Search for the cell housing the specified text and yield its [X, Y] center coordinate. 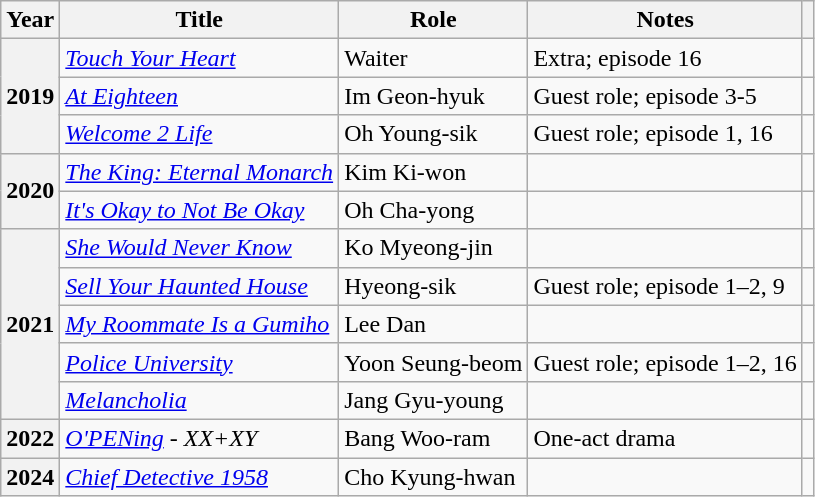
2022 [30, 438]
Sell Your Haunted House [200, 286]
Guest role; episode 1, 16 [665, 134]
Chief Detective 1958 [200, 477]
Guest role; episode 1–2, 16 [665, 362]
It's Okay to Not Be Okay [200, 210]
Year [30, 20]
Cho Kyung-hwan [434, 477]
Kim Ki-won [434, 172]
Waiter [434, 58]
Ko Myeong-jin [434, 248]
Extra; episode 16 [665, 58]
Welcome 2 Life [200, 134]
Oh Young-sik [434, 134]
Guest role; episode 1–2, 9 [665, 286]
One-act drama [665, 438]
Im Geon-hyuk [434, 96]
2020 [30, 191]
My Roommate Is a Gumiho [200, 324]
2019 [30, 96]
Lee Dan [434, 324]
Yoon Seung-beom [434, 362]
Notes [665, 20]
Melancholia [200, 400]
Police University [200, 362]
Jang Gyu-young [434, 400]
2024 [30, 477]
Guest role; episode 3-5 [665, 96]
O'PENing - XX+XY [200, 438]
She Would Never Know [200, 248]
The King: Eternal Monarch [200, 172]
Touch Your Heart [200, 58]
Hyeong-sik [434, 286]
Role [434, 20]
2021 [30, 324]
Bang Woo-ram [434, 438]
Title [200, 20]
Oh Cha-yong [434, 210]
At Eighteen [200, 96]
